Determine the [x, y] coordinate at the center of the cell enclosing the given text.  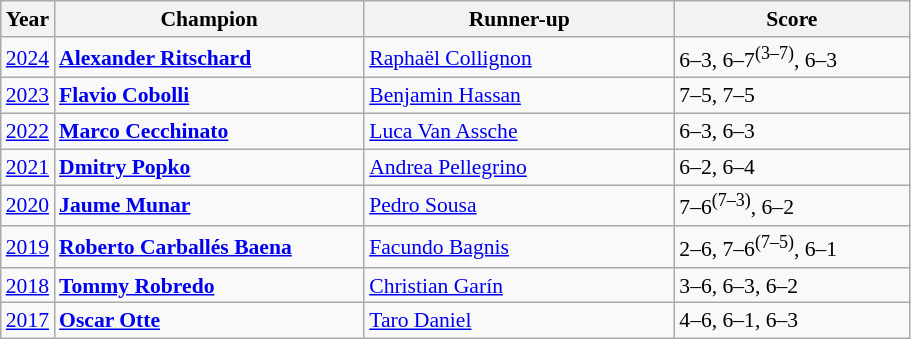
Raphaël Collignon [519, 58]
Tommy Robredo [209, 286]
Alexander Ritschard [209, 58]
2021 [28, 167]
Andrea Pellegrino [519, 167]
Marco Cecchinato [209, 132]
Flavio Cobolli [209, 96]
2017 [28, 321]
Roberto Carballés Baena [209, 246]
6–2, 6–4 [792, 167]
2022 [28, 132]
Christian Garín [519, 286]
Pedro Sousa [519, 206]
Oscar Otte [209, 321]
Runner-up [519, 19]
Dmitry Popko [209, 167]
3–6, 6–3, 6–2 [792, 286]
Taro Daniel [519, 321]
Champion [209, 19]
4–6, 6–1, 6–3 [792, 321]
6–3, 6–7(3–7), 6–3 [792, 58]
2024 [28, 58]
6–3, 6–3 [792, 132]
Luca Van Assche [519, 132]
Facundo Bagnis [519, 246]
Benjamin Hassan [519, 96]
2023 [28, 96]
2–6, 7–6(7–5), 6–1 [792, 246]
Year [28, 19]
Score [792, 19]
2018 [28, 286]
7–5, 7–5 [792, 96]
2020 [28, 206]
2019 [28, 246]
7–6(7–3), 6–2 [792, 206]
Jaume Munar [209, 206]
